Extract the (X, Y) coordinate from the center of the cell holding the provided text.  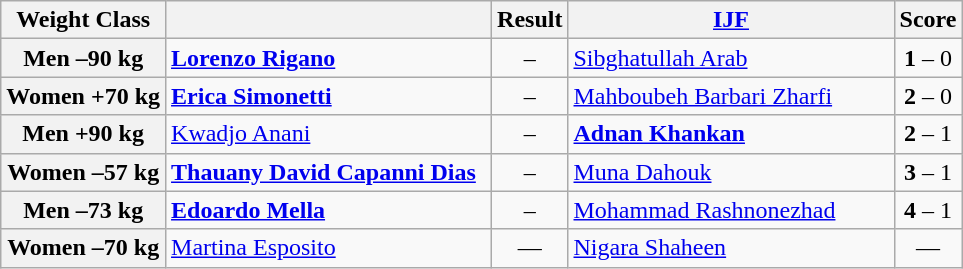
Sibghatullah Arab (731, 58)
Women +70 kg (84, 96)
Edoardo Mella (329, 210)
Women –70 kg (84, 248)
Women –57 kg (84, 172)
3 – 1 (928, 172)
Lorenzo Rigano (329, 58)
Erica Simonetti (329, 96)
Thauany David Capanni Dias (329, 172)
IJF (731, 20)
4 – 1 (928, 210)
1 – 0 (928, 58)
Men –90 kg (84, 58)
Kwadjo Anani (329, 134)
Score (928, 20)
Men +90 kg (84, 134)
2 – 1 (928, 134)
Martina Esposito (329, 248)
Muna Dahouk (731, 172)
Nigara Shaheen (731, 248)
2 – 0 (928, 96)
Men –73 kg (84, 210)
Adnan Khankan (731, 134)
Mahboubeh Barbari Zharfi (731, 96)
Weight Class (84, 20)
Result (530, 20)
Mohammad Rashnonezhad (731, 210)
